From the cell containing the given text, extract its center point as [x, y] coordinate. 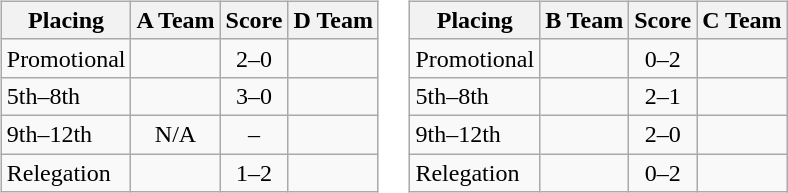
N/A [176, 134]
B Team [584, 20]
A Team [176, 20]
1–2 [254, 173]
3–0 [254, 96]
C Team [742, 20]
– [254, 134]
D Team [333, 20]
2–1 [663, 96]
